Provide the [X, Y] coordinate of the cell's center where the given text is located.  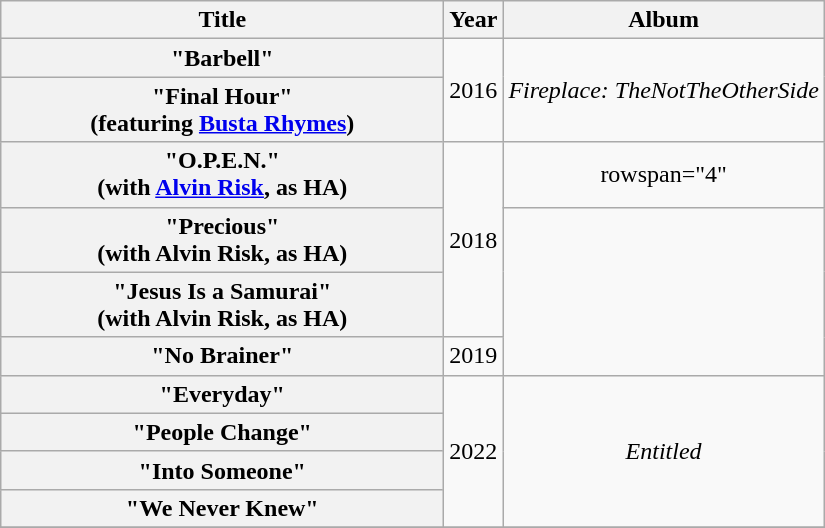
Album [664, 20]
2022 [474, 451]
"Everyday" [222, 394]
2016 [474, 90]
Fireplace: TheNotTheOtherSide [664, 90]
Year [474, 20]
"People Change" [222, 432]
Title [222, 20]
Entitled [664, 451]
rowspan="4" [664, 174]
"We Never Knew" [222, 508]
"Jesus Is a Samurai" (with Alvin Risk, as HA) [222, 304]
2019 [474, 356]
"Final Hour" (featuring Busta Rhymes) [222, 110]
"No Brainer" [222, 356]
"Precious" (with Alvin Risk, as HA) [222, 240]
"Barbell" [222, 58]
"Into Someone" [222, 470]
2018 [474, 240]
"O.P.E.N." (with Alvin Risk, as HA) [222, 174]
